For the text-containing cell, return its midpoint in [x, y] coordinate format. 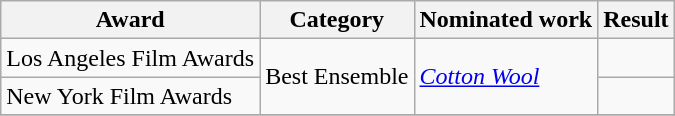
Award [130, 20]
Best Ensemble [337, 77]
Category [337, 20]
Los Angeles Film Awards [130, 58]
New York Film Awards [130, 96]
Nominated work [506, 20]
Cotton Wool [506, 77]
Result [636, 20]
